Output the (x, y) coordinate of the center of the cell containing the given text.  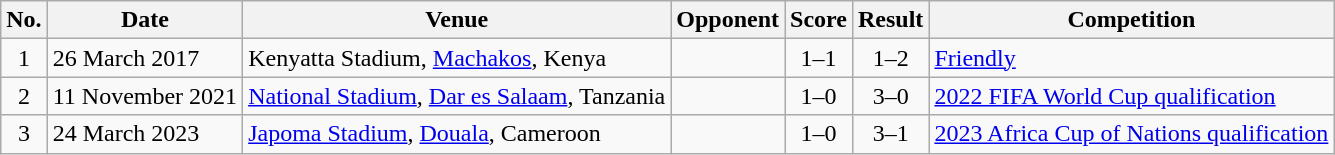
1–2 (890, 58)
Result (890, 20)
26 March 2017 (144, 58)
Venue (457, 20)
1 (24, 58)
Date (144, 20)
Kenyatta Stadium, Machakos, Kenya (457, 58)
Friendly (1132, 58)
Score (819, 20)
Competition (1132, 20)
National Stadium, Dar es Salaam, Tanzania (457, 96)
No. (24, 20)
3–1 (890, 134)
2022 FIFA World Cup qualification (1132, 96)
3 (24, 134)
Japoma Stadium, Douala, Cameroon (457, 134)
Opponent (728, 20)
11 November 2021 (144, 96)
24 March 2023 (144, 134)
1–1 (819, 58)
2 (24, 96)
2023 Africa Cup of Nations qualification (1132, 134)
3–0 (890, 96)
